Search for the cell housing the specified text and yield its (x, y) center coordinate. 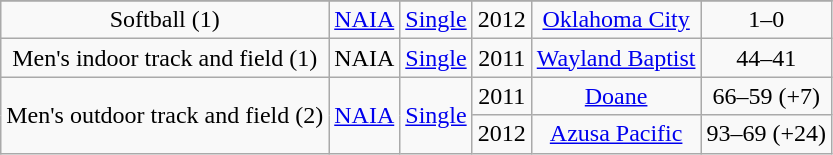
Doane (616, 96)
Oklahoma City (616, 20)
1–0 (766, 20)
Softball (1) (165, 20)
Azusa Pacific (616, 134)
44–41 (766, 58)
93–69 (+24) (766, 134)
Men's outdoor track and field (2) (165, 115)
66–59 (+7) (766, 96)
Wayland Baptist (616, 58)
Men's indoor track and field (1) (165, 58)
